Find where the given text appears and provide that cell's center as [X, Y] coordinate. 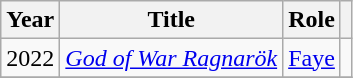
2022 [30, 58]
Faye [312, 58]
Title [172, 20]
God of War Ragnarök [172, 58]
Year [30, 20]
Role [312, 20]
